Find where the given text appears and provide that cell's center as [X, Y] coordinate. 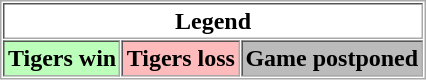
Tigers loss [180, 58]
Legend [212, 21]
Game postponed [332, 58]
Tigers win [62, 58]
